Scan for the cell matching the given text and deliver its [X, Y] coordinate at center. 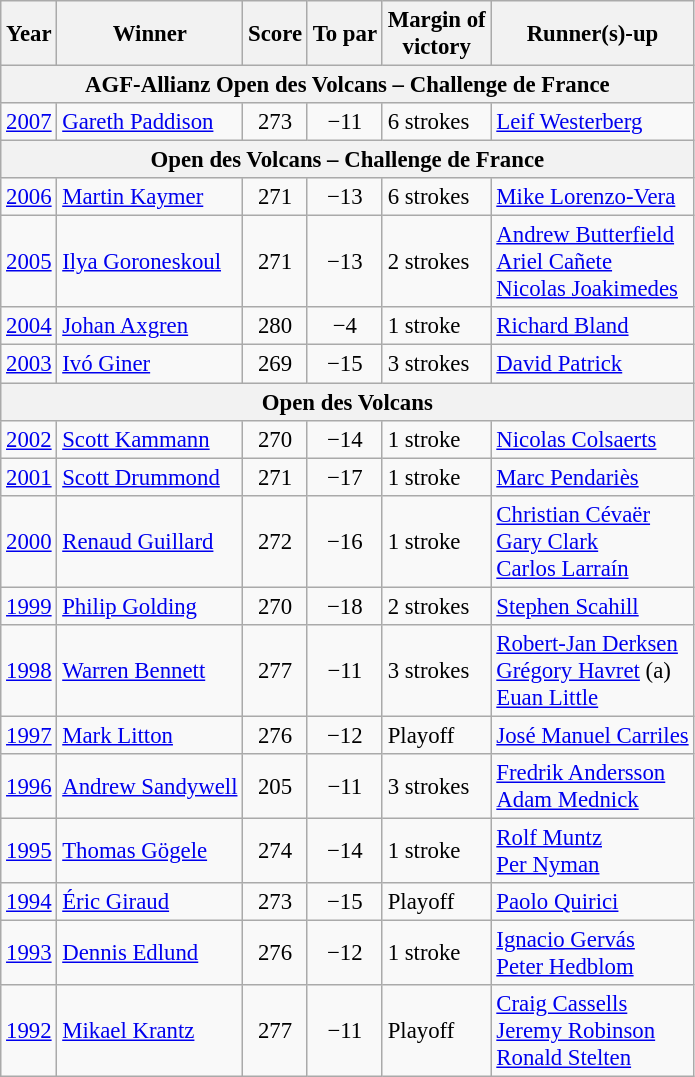
Ivó Giner [150, 364]
Open des Volcans – Challenge de France [348, 160]
Andrew Butterfield Ariel Cañete Nicolas Joakimedes [592, 262]
Runner(s)-up [592, 34]
Warren Bennett [150, 671]
Paolo Quirici [592, 902]
Dennis Edlund [150, 954]
Leif Westerberg [592, 122]
To par [344, 34]
−4 [344, 327]
Open des Volcans [348, 402]
Renaud Guillard [150, 541]
272 [276, 541]
1998 [29, 671]
Martin Kaymer [150, 197]
AGF-Allianz Open des Volcans – Challenge de France [348, 85]
Mike Lorenzo-Vera [592, 197]
Year [29, 34]
1999 [29, 606]
Score [276, 34]
Scott Kammann [150, 439]
Gareth Paddison [150, 122]
1995 [29, 850]
1994 [29, 902]
Mikael Krantz [150, 1031]
David Patrick [592, 364]
Ilya Goroneskoul [150, 262]
2007 [29, 122]
Rolf Muntz Per Nyman [592, 850]
1997 [29, 735]
Robert-Jan Derksen Grégory Havret (a) Euan Little [592, 671]
−17 [344, 477]
274 [276, 850]
Scott Drummond [150, 477]
2004 [29, 327]
2001 [29, 477]
1992 [29, 1031]
Thomas Gögele [150, 850]
Nicolas Colsaerts [592, 439]
Andrew Sandywell [150, 786]
280 [276, 327]
Fredrik Andersson Adam Mednick [592, 786]
Éric Giraud [150, 902]
Craig Cassells Jeremy Robinson Ronald Stelten [592, 1031]
−18 [344, 606]
Christian Cévaër Gary Clark Carlos Larraín [592, 541]
Stephen Scahill [592, 606]
Winner [150, 34]
Marc Pendariès [592, 477]
−16 [344, 541]
Johan Axgren [150, 327]
José Manuel Carriles [592, 735]
2005 [29, 262]
Richard Bland [592, 327]
2000 [29, 541]
Ignacio Gervás Peter Hedblom [592, 954]
Mark Litton [150, 735]
205 [276, 786]
1993 [29, 954]
269 [276, 364]
Philip Golding [150, 606]
2003 [29, 364]
2002 [29, 439]
2006 [29, 197]
Margin ofvictory [436, 34]
1996 [29, 786]
